Provide the [x, y] coordinate of the cell's center where the given text is located.  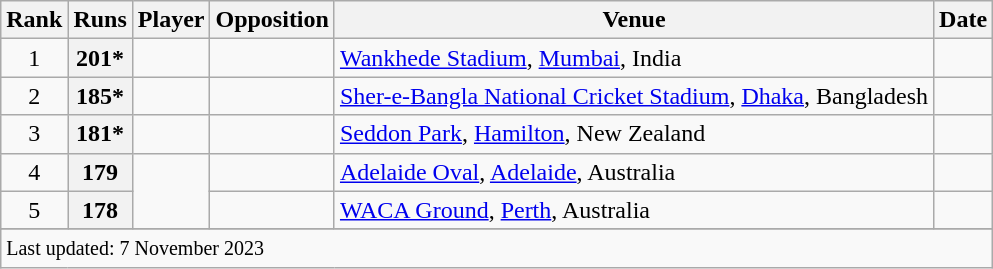
1 [34, 58]
3 [34, 134]
201* [100, 58]
185* [100, 96]
Rank [34, 20]
Runs [100, 20]
181* [100, 134]
Adelaide Oval, Adelaide, Australia [634, 172]
Opposition [272, 20]
Player [171, 20]
Last updated: 7 November 2023 [497, 248]
179 [100, 172]
178 [100, 210]
4 [34, 172]
Venue [634, 20]
Date [964, 20]
Wankhede Stadium, Mumbai, India [634, 58]
Seddon Park, Hamilton, New Zealand [634, 134]
5 [34, 210]
2 [34, 96]
Sher-e-Bangla National Cricket Stadium, Dhaka, Bangladesh [634, 96]
WACA Ground, Perth, Australia [634, 210]
